From the cell containing the given text, extract its center point as [x, y] coordinate. 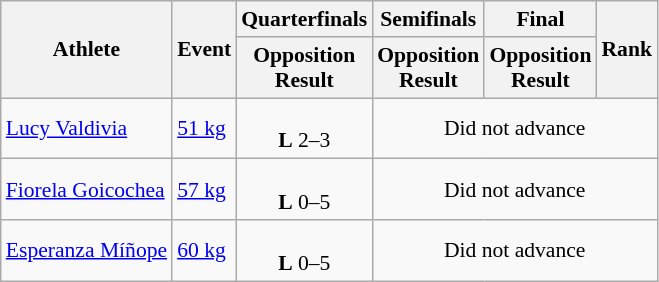
Fiorela Goicochea [86, 190]
Quarterfinals [304, 19]
Athlete [86, 50]
Esperanza Míñope [86, 250]
57 kg [204, 190]
Rank [626, 50]
51 kg [204, 128]
60 kg [204, 250]
Event [204, 50]
Lucy Valdivia [86, 128]
L 2–3 [304, 128]
Semifinals [428, 19]
Final [540, 19]
